For the text-containing cell, return its midpoint in (x, y) coordinate format. 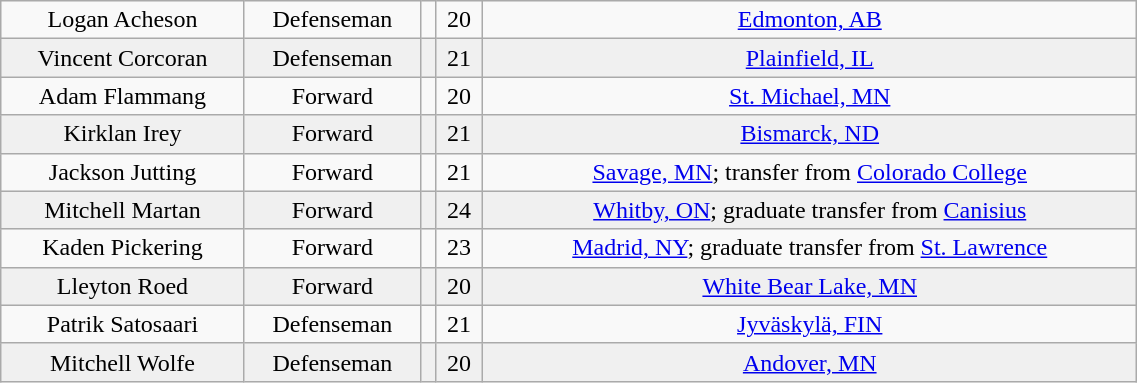
Andover, MN (810, 362)
Kaden Pickering (122, 248)
Edmonton, AB (810, 20)
Lleyton Roed (122, 286)
White Bear Lake, MN (810, 286)
Jyväskylä, FIN (810, 324)
Logan Acheson (122, 20)
St. Michael, MN (810, 96)
Plainfield, IL (810, 58)
Patrik Satosaari (122, 324)
Adam Flammang (122, 96)
Madrid, NY; graduate transfer from St. Lawrence (810, 248)
Savage, MN; transfer from Colorado College (810, 172)
Bismarck, ND (810, 134)
Jackson Jutting (122, 172)
Vincent Corcoran (122, 58)
Mitchell Martan (122, 210)
Mitchell Wolfe (122, 362)
Whitby, ON; graduate transfer from Canisius (810, 210)
Kirklan Irey (122, 134)
24 (458, 210)
23 (458, 248)
